Capture the cell that displays the provided text and extract its [X, Y] central coordinate. 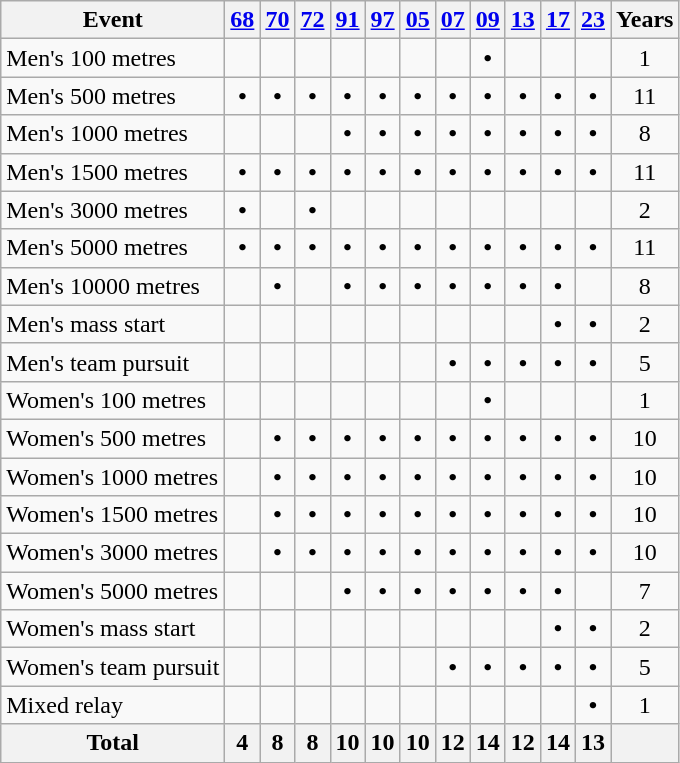
70 [278, 20]
Women's 1000 metres [113, 477]
Men's 5000 metres [113, 248]
07 [452, 20]
Women's mass start [113, 629]
17 [558, 20]
97 [382, 20]
Men's 1000 metres [113, 134]
Men's 3000 metres [113, 210]
91 [348, 20]
Event [113, 20]
Women's 5000 metres [113, 591]
Women's 500 metres [113, 438]
Men's team pursuit [113, 362]
23 [592, 20]
Men's 500 metres [113, 96]
68 [242, 20]
Years [645, 20]
Men's mass start [113, 324]
72 [312, 20]
Mixed relay [113, 705]
Women's 100 metres [113, 400]
Women's 3000 metres [113, 553]
Women's 1500 metres [113, 515]
7 [645, 591]
05 [418, 20]
4 [242, 743]
09 [488, 20]
Total [113, 743]
Men's 1500 metres [113, 172]
Women's team pursuit [113, 667]
Men's 10000 metres [113, 286]
Men's 100 metres [113, 58]
